From the cell containing the given text, extract its center point as (X, Y) coordinate. 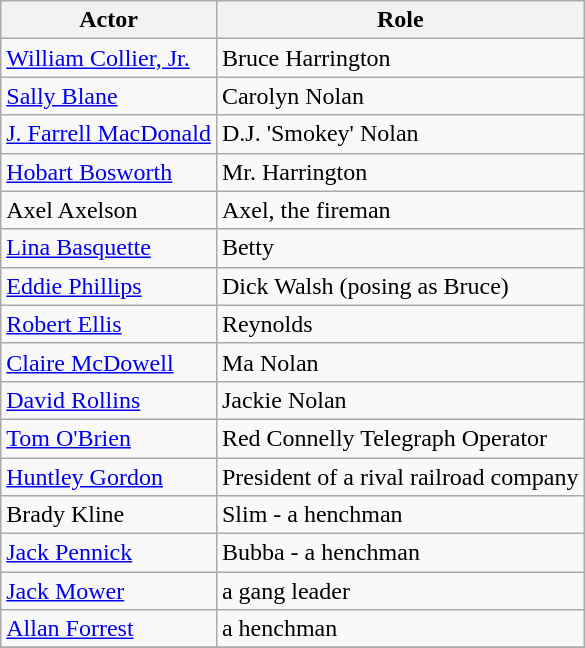
Jackie Nolan (400, 400)
J. Farrell MacDonald (109, 134)
Dick Walsh (posing as Bruce) (400, 286)
Jack Pennick (109, 553)
President of a rival railroad company (400, 477)
Axel, the fireman (400, 210)
Huntley Gordon (109, 477)
Bubba - a henchman (400, 553)
Carolyn Nolan (400, 96)
Actor (109, 20)
Tom O'Brien (109, 438)
William Collier, Jr. (109, 58)
Role (400, 20)
Robert Ellis (109, 324)
D.J. 'Smokey' Nolan (400, 134)
Hobart Bosworth (109, 172)
Red Connelly Telegraph Operator (400, 438)
Mr. Harrington (400, 172)
Betty (400, 248)
Reynolds (400, 324)
Bruce Harrington (400, 58)
Allan Forrest (109, 629)
Brady Kline (109, 515)
Slim - a henchman (400, 515)
Eddie Phillips (109, 286)
Ma Nolan (400, 362)
Sally Blane (109, 96)
Lina Basquette (109, 248)
Jack Mower (109, 591)
a henchman (400, 629)
a gang leader (400, 591)
Axel Axelson (109, 210)
David Rollins (109, 400)
Claire McDowell (109, 362)
